Search for the cell housing the specified text and yield its [x, y] center coordinate. 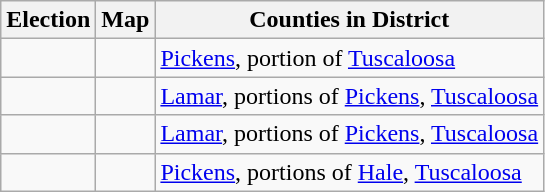
Map [126, 20]
Election [48, 20]
Pickens, portions of Hale, Tuscaloosa [350, 172]
Counties in District [350, 20]
Pickens, portion of Tuscaloosa [350, 58]
